Extract the [X, Y] coordinate from the center of the cell holding the provided text.  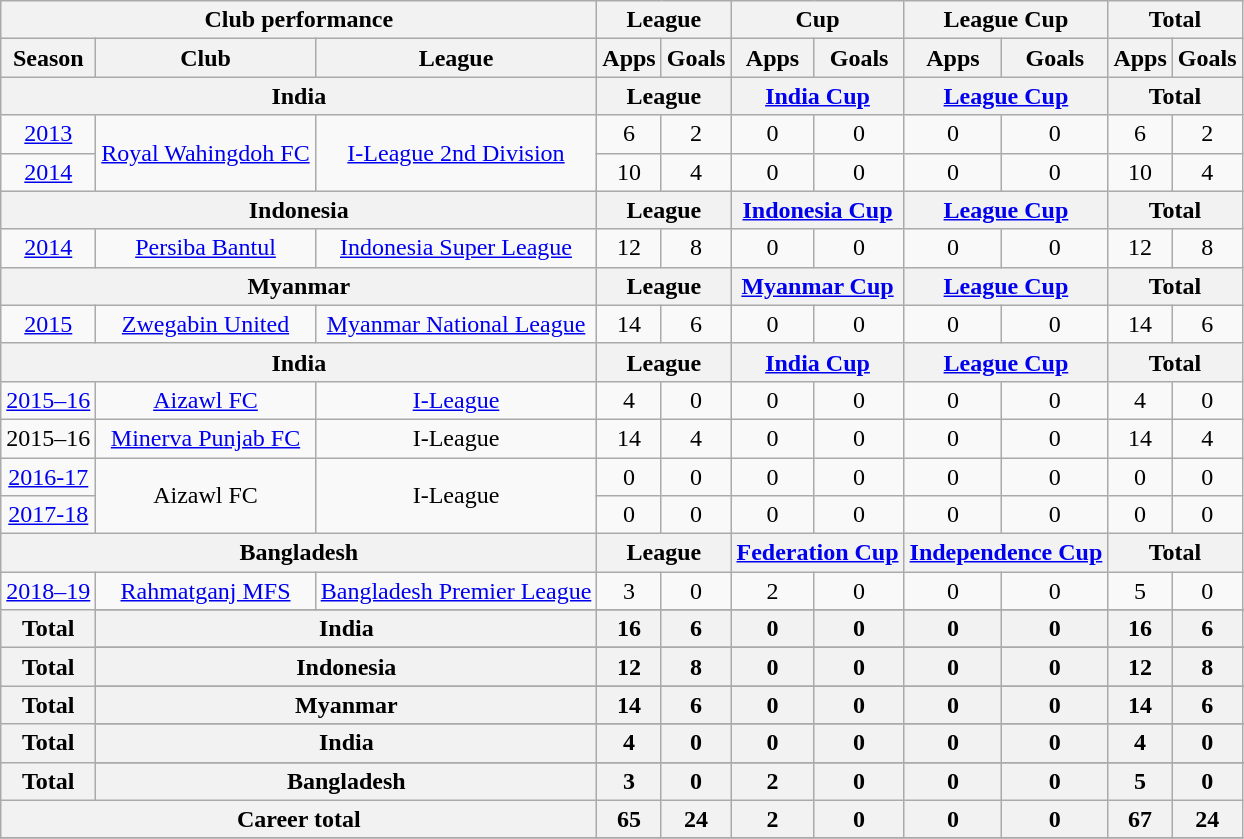
2016-17 [48, 477]
Season [48, 58]
Persiba Bantul [206, 248]
65 [629, 819]
2013 [48, 134]
Myanmar Cup [818, 286]
Bangladesh Premier League [456, 591]
Minerva Punjab FC [206, 438]
2015 [48, 324]
Federation Cup [818, 553]
Indonesia Super League [456, 248]
Zwegabin United [206, 324]
Club [206, 58]
Independence Cup [1006, 553]
Cup [818, 20]
67 [1140, 819]
Career total [299, 819]
2017-18 [48, 515]
I-League 2nd Division [456, 153]
2018–19 [48, 591]
Indonesia Cup [818, 210]
Royal Wahingdoh FC [206, 153]
Rahmatganj MFS [206, 591]
Myanmar National League [456, 324]
Club performance [299, 20]
